Extract the (X, Y) coordinate from the center of the cell holding the provided text.  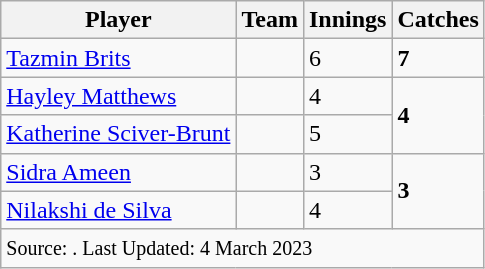
Sidra Ameen (118, 172)
Source: . Last Updated: 4 March 2023 (243, 248)
5 (347, 134)
Katherine Sciver-Brunt (118, 134)
Tazmin Brits (118, 58)
Player (118, 20)
Catches (438, 20)
7 (438, 58)
Team (270, 20)
Hayley Matthews (118, 96)
Nilakshi de Silva (118, 210)
Innings (347, 20)
6 (347, 58)
